Search for the cell housing the specified text and yield its (X, Y) center coordinate. 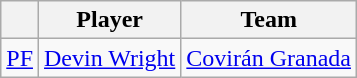
PF (20, 58)
Devin Wright (110, 58)
Player (110, 20)
Team (269, 20)
Covirán Granada (269, 58)
